Pinpoint the cell where the given text exists, returning its [X, Y] midpoint coordinate. 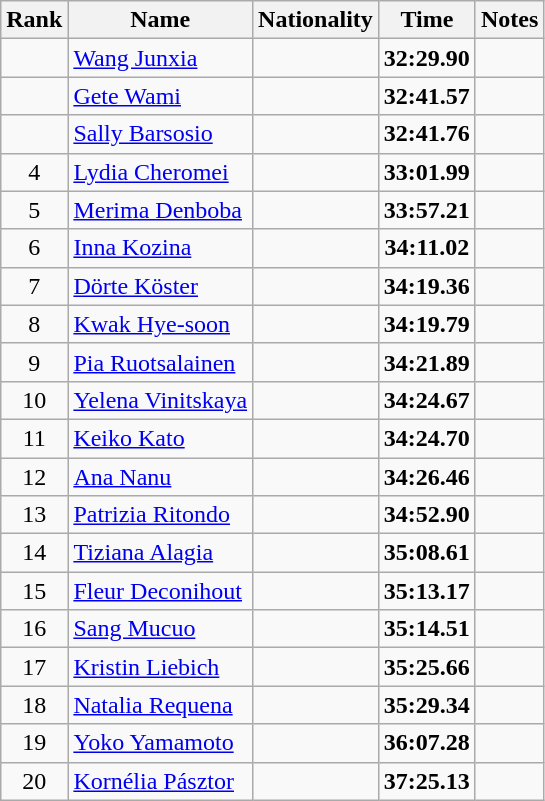
32:29.90 [426, 58]
Notes [509, 20]
34:19.79 [426, 324]
19 [34, 743]
Yoko Yamamoto [160, 743]
34:24.70 [426, 438]
34:26.46 [426, 477]
14 [34, 553]
11 [34, 438]
8 [34, 324]
9 [34, 362]
34:19.36 [426, 286]
5 [34, 210]
Merima Denboba [160, 210]
33:01.99 [426, 172]
Time [426, 20]
36:07.28 [426, 743]
Patrizia Ritondo [160, 515]
Kristin Liebich [160, 667]
35:13.17 [426, 591]
17 [34, 667]
Name [160, 20]
6 [34, 248]
32:41.76 [426, 134]
18 [34, 705]
Tiziana Alagia [160, 553]
15 [34, 591]
Yelena Vinitskaya [160, 400]
32:41.57 [426, 96]
Pia Ruotsalainen [160, 362]
13 [34, 515]
34:11.02 [426, 248]
10 [34, 400]
Sang Mucuo [160, 629]
Natalia Requena [160, 705]
Gete Wami [160, 96]
35:14.51 [426, 629]
Kornélia Pásztor [160, 781]
Fleur Deconihout [160, 591]
16 [34, 629]
37:25.13 [426, 781]
Inna Kozina [160, 248]
Ana Nanu [160, 477]
Rank [34, 20]
35:25.66 [426, 667]
34:21.89 [426, 362]
Lydia Cheromei [160, 172]
Dörte Köster [160, 286]
20 [34, 781]
34:52.90 [426, 515]
Keiko Kato [160, 438]
35:08.61 [426, 553]
Kwak Hye-soon [160, 324]
35:29.34 [426, 705]
7 [34, 286]
Sally Barsosio [160, 134]
4 [34, 172]
33:57.21 [426, 210]
12 [34, 477]
34:24.67 [426, 400]
Nationality [316, 20]
Wang Junxia [160, 58]
